Detect which cell encompasses the target text, then output its (X, Y) center coordinate. 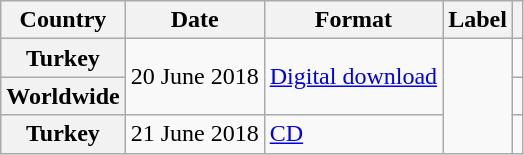
Worldwide (63, 96)
21 June 2018 (194, 134)
Date (194, 20)
Country (63, 20)
20 June 2018 (194, 77)
Label (478, 20)
Digital download (353, 77)
CD (353, 134)
Format (353, 20)
